From the cell containing the given text, extract its center point as (x, y) coordinate. 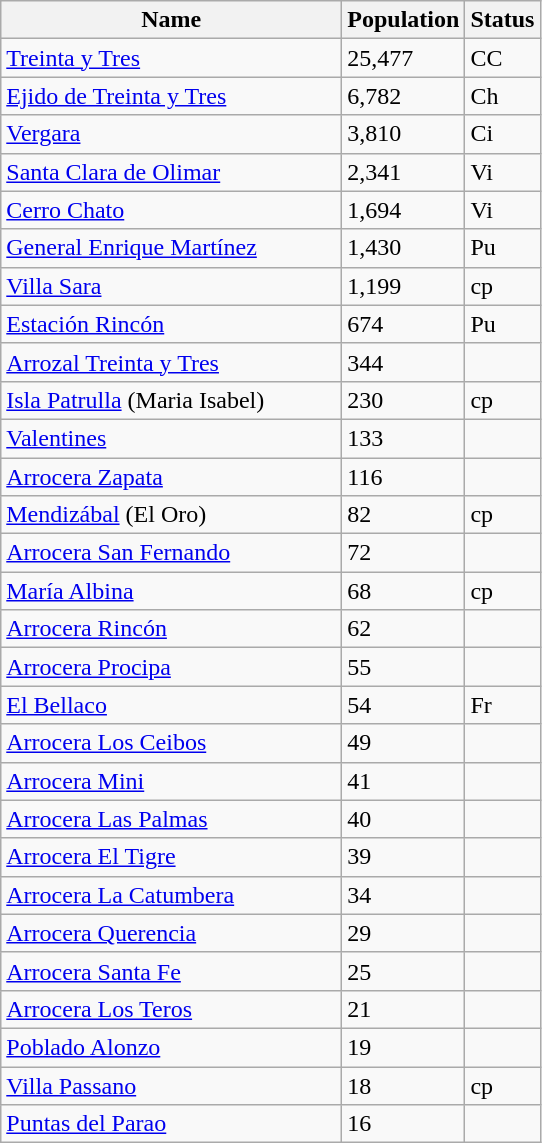
6,782 (404, 96)
Arrocera Mini (172, 781)
133 (404, 438)
41 (404, 781)
Status (502, 20)
18 (404, 1085)
Arrocera Querencia (172, 933)
39 (404, 857)
Estación Rincón (172, 324)
Vergara (172, 134)
Arrocera El Tigre (172, 857)
Arrocera Los Ceibos (172, 743)
Arrocera Zapata (172, 477)
34 (404, 895)
General Enrique Martínez (172, 248)
María Albina (172, 591)
Arrocera San Fernando (172, 553)
3,810 (404, 134)
Arrozal Treinta y Tres (172, 362)
Arrocera Rincón (172, 629)
Santa Clara de Olimar (172, 172)
El Bellaco (172, 705)
68 (404, 591)
Ch (502, 96)
Arrocera Los Teros (172, 1009)
344 (404, 362)
1,694 (404, 210)
25 (404, 971)
Arrocera La Catumbera (172, 895)
82 (404, 515)
49 (404, 743)
Arrocera Procipa (172, 667)
116 (404, 477)
Ci (502, 134)
Name (172, 20)
21 (404, 1009)
Cerro Chato (172, 210)
72 (404, 553)
Isla Patrulla (Maria Isabel) (172, 400)
CC (502, 58)
29 (404, 933)
25,477 (404, 58)
1,430 (404, 248)
Mendizábal (El Oro) (172, 515)
Poblado Alonzo (172, 1047)
54 (404, 705)
1,199 (404, 286)
16 (404, 1124)
Villa Sara (172, 286)
Fr (502, 705)
Puntas del Parao (172, 1124)
19 (404, 1047)
230 (404, 400)
674 (404, 324)
Arrocera Santa Fe (172, 971)
Population (404, 20)
Ejido de Treinta y Tres (172, 96)
Treinta y Tres (172, 58)
Arrocera Las Palmas (172, 819)
40 (404, 819)
55 (404, 667)
Villa Passano (172, 1085)
2,341 (404, 172)
Valentines (172, 438)
62 (404, 629)
